Find where the given text appears and provide that cell's center as (x, y) coordinate. 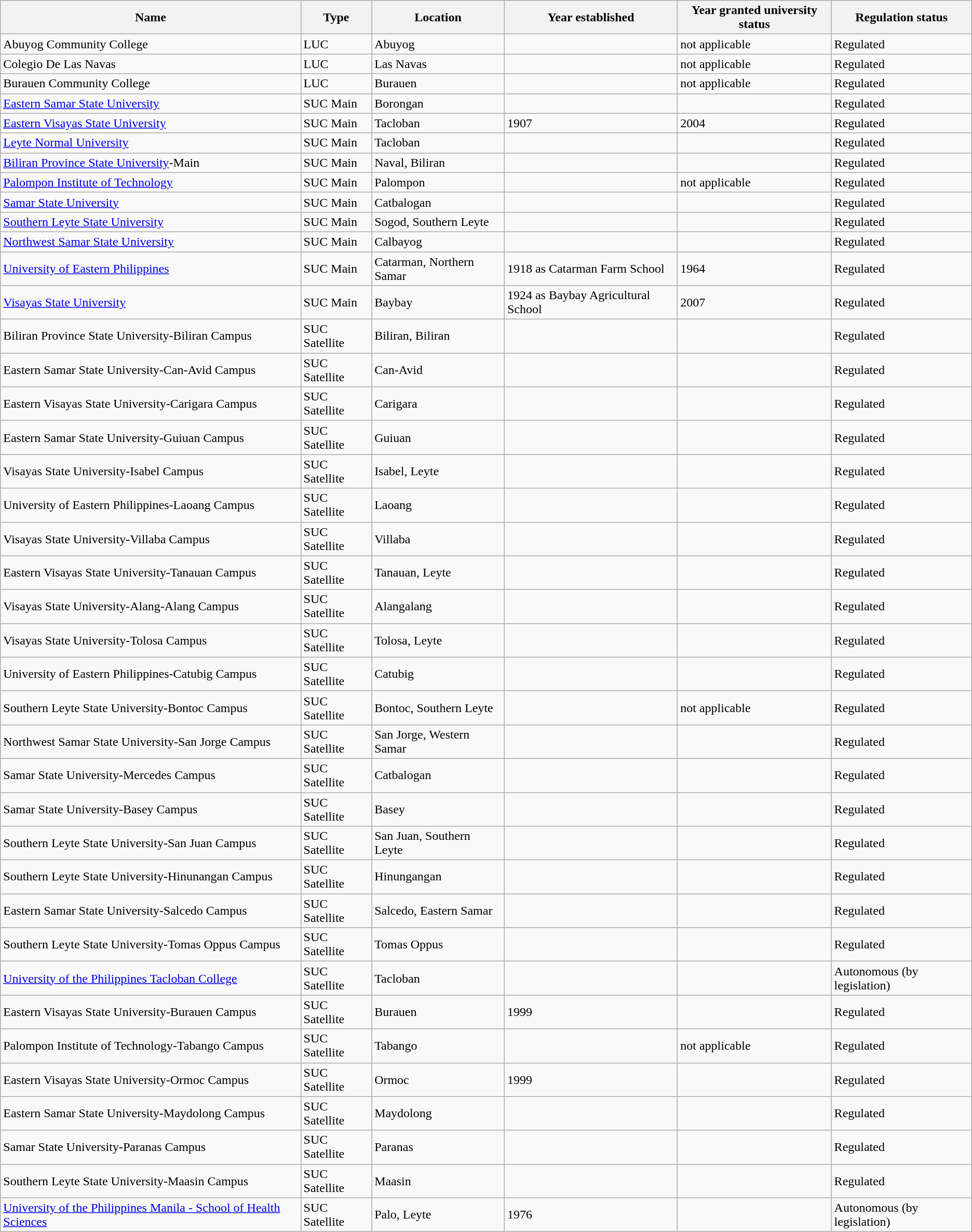
Alangalang (438, 607)
Bontoc, Southern Leyte (438, 707)
Maydolong (438, 1114)
Southern Leyte State University-Tomas Oppus Campus (151, 944)
University of Eastern Philippines-Laoang Campus (151, 505)
Las Navas (438, 64)
Abuyog Community College (151, 44)
Southern Leyte State University-Hinunangan Campus (151, 877)
Samar State University-Basey Campus (151, 809)
Eastern Samar State University-Maydolong Campus (151, 1114)
Samar State University-Mercedes Campus (151, 775)
Eastern Visayas State University-Ormoc Campus (151, 1079)
Baybay (438, 302)
Tolosa, Leyte (438, 640)
Visayas State University-Isabel Campus (151, 472)
University of the Philippines Tacloban College (151, 979)
Visayas State University-Alang-Alang Campus (151, 607)
Naval, Biliran (438, 163)
Abuyog (438, 44)
Visayas State University-Villaba Campus (151, 539)
Maasin (438, 1181)
Biliran Province State University-Biliran Campus (151, 337)
Southern Leyte State University-Bontoc Campus (151, 707)
Samar State University (151, 202)
Northwest Samar State University (151, 242)
Isabel, Leyte (438, 472)
Sogod, Southern Leyte (438, 222)
1924 as Baybay Agricultural School (591, 302)
University of the Philippines Manila - School of Health Sciences (151, 1214)
Leyte Normal University (151, 143)
Guiuan (438, 437)
Samar State University-Paranas Campus (151, 1147)
Northwest Samar State University-San Jorge Campus (151, 742)
2007 (754, 302)
Eastern Visayas State University-Tanauan Campus (151, 572)
Eastern Visayas State University (151, 123)
Visayas State University (151, 302)
Eastern Samar State University-Guiuan Campus (151, 437)
Tanauan, Leyte (438, 572)
Eastern Samar State University (151, 103)
Catubig (438, 674)
1907 (591, 123)
Tabango (438, 1046)
Name (151, 18)
Visayas State University-Tolosa Campus (151, 640)
Biliran Province State University-Main (151, 163)
Year granted university status (754, 18)
Ormoc (438, 1079)
University of Eastern Philippines-Catubig Campus (151, 674)
Villaba (438, 539)
Palompon Institute of Technology (151, 182)
Type (336, 18)
San Juan, Southern Leyte (438, 843)
Southern Leyte State University-San Juan Campus (151, 843)
Palompon Institute of Technology-Tabango Campus (151, 1046)
2004 (754, 123)
Regulation status (901, 18)
1976 (591, 1214)
Southern Leyte State University (151, 222)
Colegio De Las Navas (151, 64)
Basey (438, 809)
University of Eastern Philippines (151, 268)
San Jorge, Western Samar (438, 742)
Eastern Visayas State University-Burauen Campus (151, 1012)
Borongan (438, 103)
Can-Avid (438, 370)
1964 (754, 268)
Salcedo, Eastern Samar (438, 911)
Location (438, 18)
Burauen Community College (151, 84)
Laoang (438, 505)
Hinungangan (438, 877)
Paranas (438, 1147)
Carigara (438, 404)
Calbayog (438, 242)
Year established (591, 18)
Catarman, Northern Samar (438, 268)
Palo, Leyte (438, 1214)
Biliran, Biliran (438, 337)
Eastern Samar State University-Can-Avid Campus (151, 370)
Palompon (438, 182)
Eastern Samar State University-Salcedo Campus (151, 911)
1918 as Catarman Farm School (591, 268)
Eastern Visayas State University-Carigara Campus (151, 404)
Southern Leyte State University-Maasin Campus (151, 1181)
Tomas Oppus (438, 944)
